Determine the [X, Y] coordinate at the center of the cell enclosing the given text.  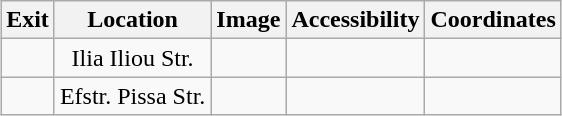
Efstr. Pissa Str. [132, 96]
Accessibility [356, 20]
Location [132, 20]
Coordinates [493, 20]
Ilia Iliou Str. [132, 58]
Image [248, 20]
Exit [28, 20]
